Scan for the cell matching the given text and deliver its [x, y] coordinate at center. 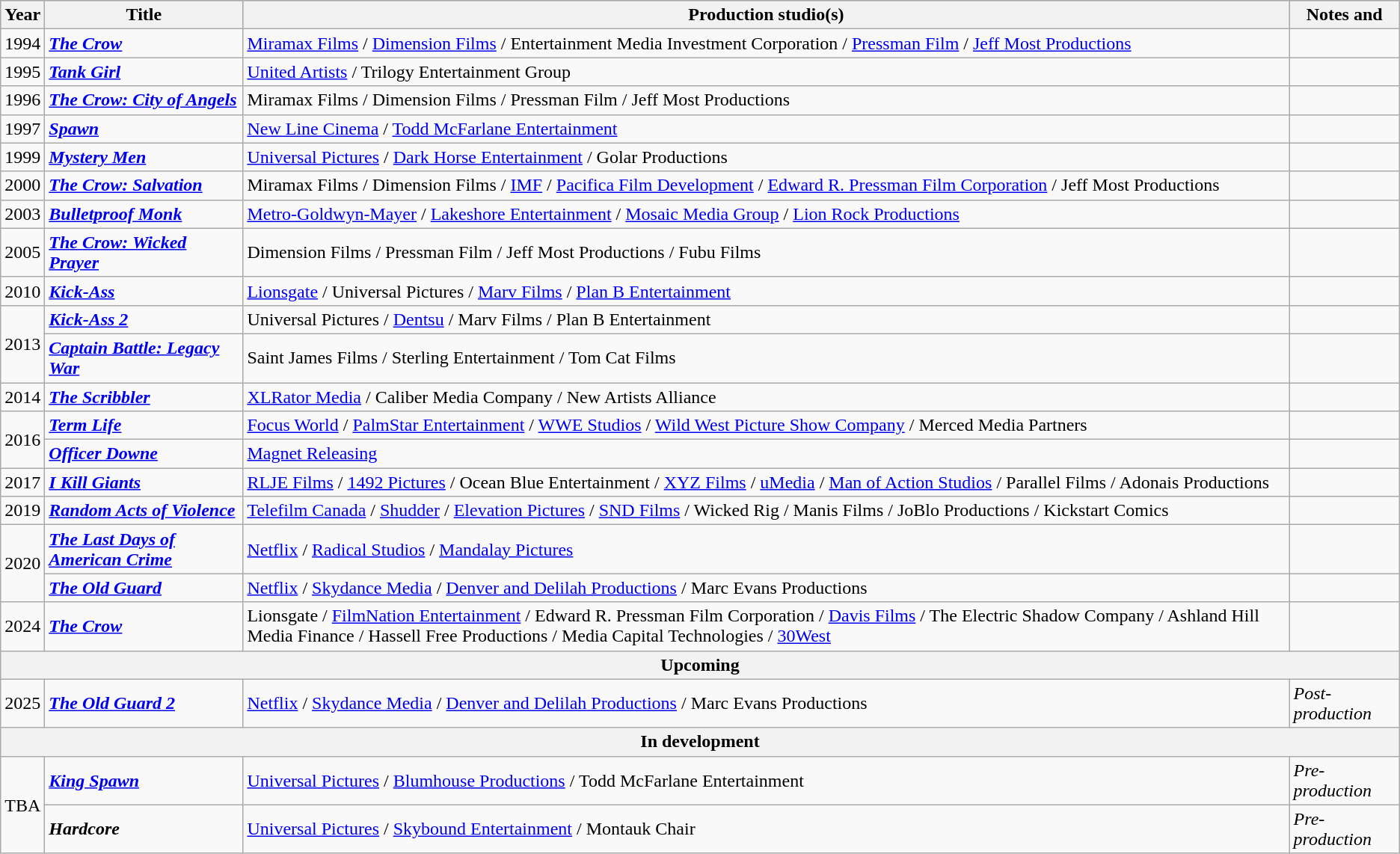
Miramax Films / Dimension Films / Entertainment Media Investment Corporation / Pressman Film / Jeff Most Productions [766, 43]
The Last Days of American Crime [144, 549]
Lionsgate / Universal Pictures / Marv Films / Plan B Entertainment [766, 291]
I Kill Giants [144, 482]
The Scribbler [144, 397]
Universal Pictures / Skybound Entertainment / Montauk Chair [766, 829]
Officer Downe [144, 454]
Miramax Films / Dimension Films / Pressman Film / Jeff Most Productions [766, 100]
Saint James Films / Sterling Entertainment / Tom Cat Films [766, 357]
Metro-Goldwyn-Mayer / Lakeshore Entertainment / Mosaic Media Group / Lion Rock Productions [766, 214]
2003 [22, 214]
Captain Battle: Legacy War [144, 357]
RLJE Films / 1492 Pictures / Ocean Blue Entertainment / XYZ Films / uMedia / Man of Action Studios / Parallel Films / Adonais Productions [766, 482]
The Crow: Wicked Prayer [144, 253]
2024 [22, 627]
Spawn [144, 129]
Miramax Films / Dimension Films / IMF / Pacifica Film Development / Edward R. Pressman Film Corporation / Jeff Most Productions [766, 185]
United Artists / Trilogy Entertainment Group [766, 72]
1997 [22, 129]
The Old Guard [144, 588]
Kick-Ass [144, 291]
1996 [22, 100]
Kick-Ass 2 [144, 319]
2000 [22, 185]
Notes and [1345, 15]
2020 [22, 564]
1995 [22, 72]
The Crow: City of Angels [144, 100]
1999 [22, 157]
Netflix / Radical Studios / Mandalay Pictures [766, 549]
Universal Pictures / Dark Horse Entertainment / Golar Productions [766, 157]
Focus World / PalmStar Entertainment / WWE Studios / Wild West Picture Show Company / Merced Media Partners [766, 426]
Universal Pictures / Dentsu / Marv Films / Plan B Entertainment [766, 319]
Tank Girl [144, 72]
2016 [22, 440]
The Crow: Salvation [144, 185]
Magnet Releasing [766, 454]
Term Life [144, 426]
Mystery Men [144, 157]
New Line Cinema / Todd McFarlane Entertainment [766, 129]
Bulletproof Monk [144, 214]
2013 [22, 344]
2010 [22, 291]
2017 [22, 482]
XLRator Media / Caliber Media Company / New Artists Alliance [766, 397]
Random Acts of Violence [144, 511]
In development [700, 742]
2014 [22, 397]
Title [144, 15]
2005 [22, 253]
Hardcore [144, 829]
Upcoming [700, 665]
Telefilm Canada / Shudder / Elevation Pictures / SND Films / Wicked Rig / Manis Films / JoBlo Productions / Kickstart Comics [766, 511]
The Old Guard 2 [144, 703]
Post-production [1345, 703]
Year [22, 15]
TBA [22, 805]
Universal Pictures / Blumhouse Productions / Todd McFarlane Entertainment [766, 781]
2019 [22, 511]
King Spawn [144, 781]
Production studio(s) [766, 15]
1994 [22, 43]
Dimension Films / Pressman Film / Jeff Most Productions / Fubu Films [766, 253]
2025 [22, 703]
